Return (X, Y) of the center of cell containing provided text 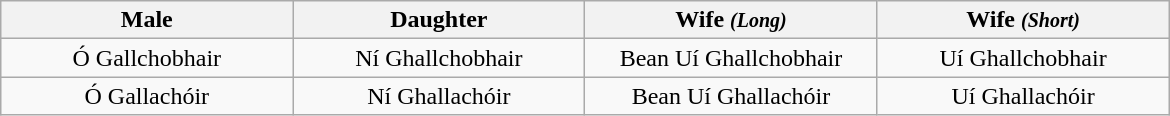
Bean Uí Ghallchobhair (731, 58)
Wife (Short) (1023, 20)
Wife (Long) (731, 20)
Male (147, 20)
Daughter (439, 20)
Ó Gallachóir (147, 96)
Ní Ghallachóir (439, 96)
Uí Ghallchobhair (1023, 58)
Ó Gallchobhair (147, 58)
Uí Ghallachóir (1023, 96)
Ní Ghallchobhair (439, 58)
Bean Uí Ghallachóir (731, 96)
